Return the (X, Y) coordinate for the center point of the cell that contains the specified text.  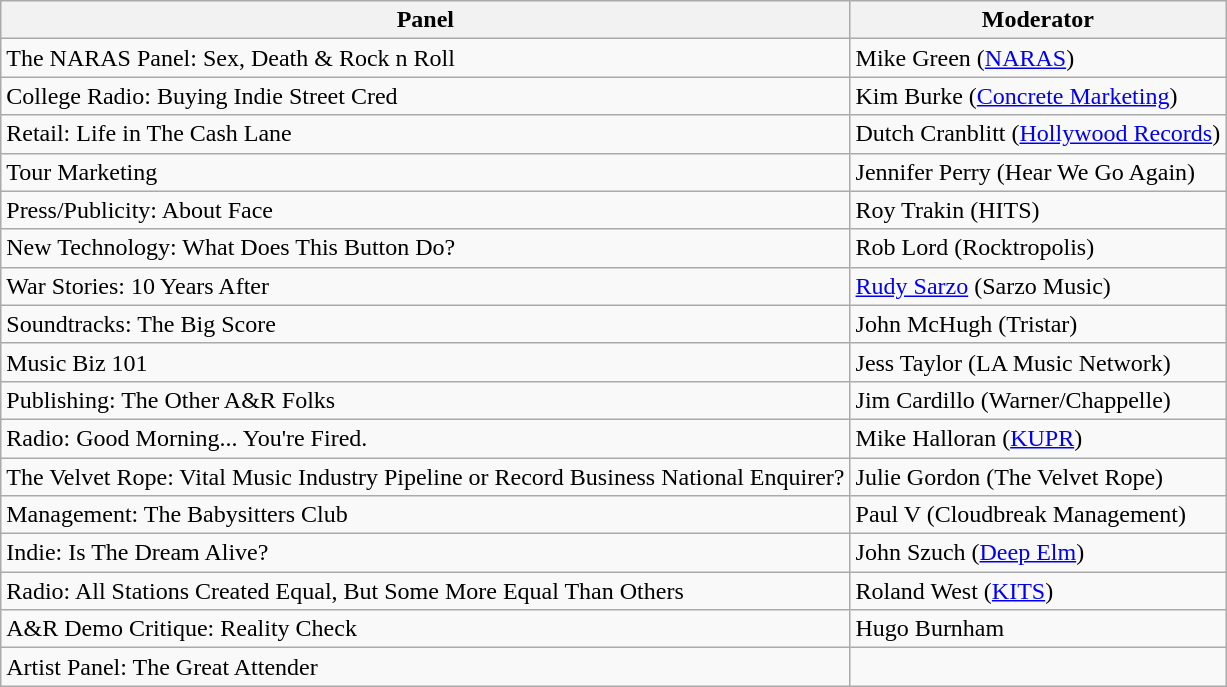
Artist Panel: The Great Attender (426, 667)
Rudy Sarzo (Sarzo Music) (1038, 286)
College Radio: Buying Indie Street Cred (426, 96)
Jess Taylor (LA Music Network) (1038, 362)
John Szuch (Deep Elm) (1038, 553)
Dutch Cranblitt (Hollywood Records) (1038, 134)
Mike Halloran (KUPR) (1038, 438)
Publishing: The Other A&R Folks (426, 400)
John McHugh (Tristar) (1038, 324)
Soundtracks: The Big Score (426, 324)
Hugo Burnham (1038, 629)
Music Biz 101 (426, 362)
War Stories: 10 Years After (426, 286)
The NARAS Panel: Sex, Death & Rock n Roll (426, 58)
Radio: All Stations Created Equal, But Some More Equal Than Others (426, 591)
New Technology: What Does This Button Do? (426, 248)
Mike Green (NARAS) (1038, 58)
Kim Burke (Concrete Marketing) (1038, 96)
The Velvet Rope: Vital Music Industry Pipeline or Record Business National Enquirer? (426, 477)
A&R Demo Critique: Reality Check (426, 629)
Management: The Babysitters Club (426, 515)
Indie: Is The Dream Alive? (426, 553)
Roland West (KITS) (1038, 591)
Panel (426, 20)
Moderator (1038, 20)
Press/Publicity: About Face (426, 210)
Radio: Good Morning... You're Fired. (426, 438)
Jim Cardillo (Warner/Chappelle) (1038, 400)
Rob Lord (Rocktropolis) (1038, 248)
Julie Gordon (The Velvet Rope) (1038, 477)
Paul V (Cloudbreak Management) (1038, 515)
Jennifer Perry (Hear We Go Again) (1038, 172)
Tour Marketing (426, 172)
Retail: Life in The Cash Lane (426, 134)
Roy Trakin (HITS) (1038, 210)
